For the text-containing cell, return its midpoint in (x, y) coordinate format. 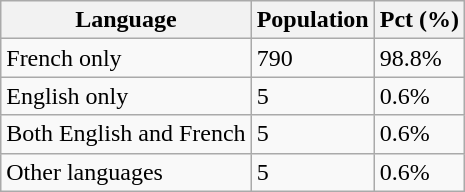
English only (126, 96)
Language (126, 20)
Pct (%) (419, 20)
French only (126, 58)
Other languages (126, 172)
98.8% (419, 58)
Both English and French (126, 134)
Population (312, 20)
790 (312, 58)
